Output the (x, y) coordinate of the center of the cell containing the given text.  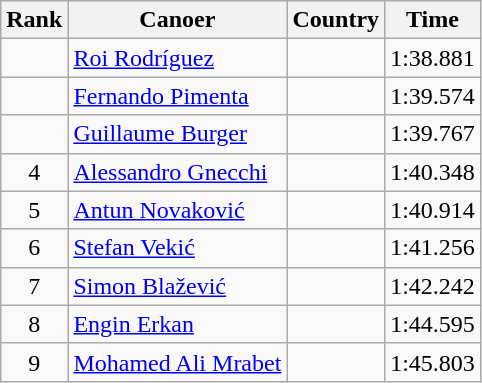
Rank (34, 20)
1:42.242 (433, 286)
5 (34, 210)
6 (34, 248)
Guillaume Burger (178, 134)
9 (34, 362)
1:39.574 (433, 96)
Engin Erkan (178, 324)
1:41.256 (433, 248)
4 (34, 172)
Time (433, 20)
Antun Novaković (178, 210)
Fernando Pimenta (178, 96)
1:38.881 (433, 58)
7 (34, 286)
1:39.767 (433, 134)
1:40.348 (433, 172)
1:44.595 (433, 324)
1:45.803 (433, 362)
Canoer (178, 20)
Roi Rodríguez (178, 58)
1:40.914 (433, 210)
Simon Blažević (178, 286)
Country (336, 20)
Stefan Vekić (178, 248)
Mohamed Ali Mrabet (178, 362)
8 (34, 324)
Alessandro Gnecchi (178, 172)
